Determine the (x, y) coordinate at the center of the cell enclosing the given text.  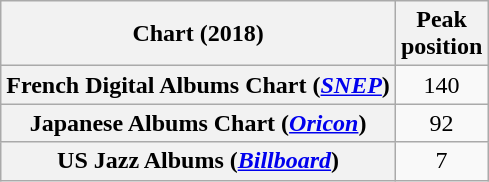
US Jazz Albums (Billboard) (198, 161)
Peak position (441, 34)
French Digital Albums Chart (SNEP) (198, 85)
7 (441, 161)
92 (441, 123)
140 (441, 85)
Japanese Albums Chart (Oricon) (198, 123)
Chart (2018) (198, 34)
